Locate the cell with the specified text and output its [X, Y] center coordinate. 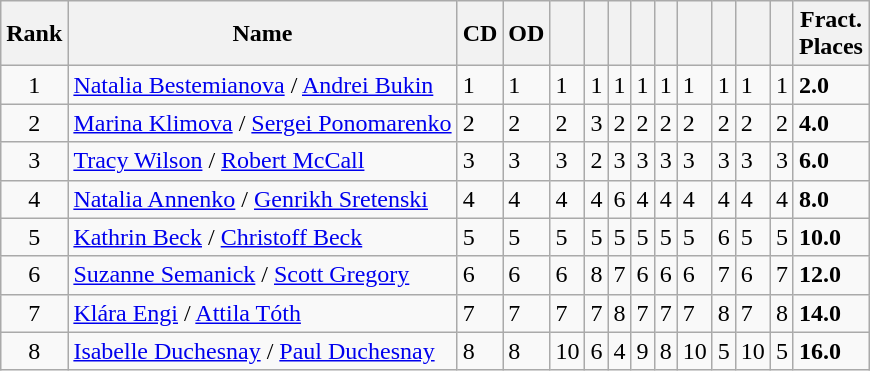
14.0 [830, 313]
9 [642, 351]
Name [262, 34]
Klára Engi / Attila Tóth [262, 313]
Isabelle Duchesnay / Paul Duchesnay [262, 351]
6.0 [830, 161]
Marina Klimova / Sergei Ponomarenko [262, 123]
Natalia Bestemianova / Andrei Bukin [262, 85]
4.0 [830, 123]
16.0 [830, 351]
Rank [34, 34]
10.0 [830, 237]
12.0 [830, 275]
Tracy Wilson / Robert McCall [262, 161]
8.0 [830, 199]
Natalia Annenko / Genrikh Sretenski [262, 199]
OD [526, 34]
Suzanne Semanick / Scott Gregory [262, 275]
Kathrin Beck / Christoff Beck [262, 237]
CD [480, 34]
2.0 [830, 85]
Fract. Places [830, 34]
